Extract the [X, Y] coordinate from the center of the cell holding the provided text.  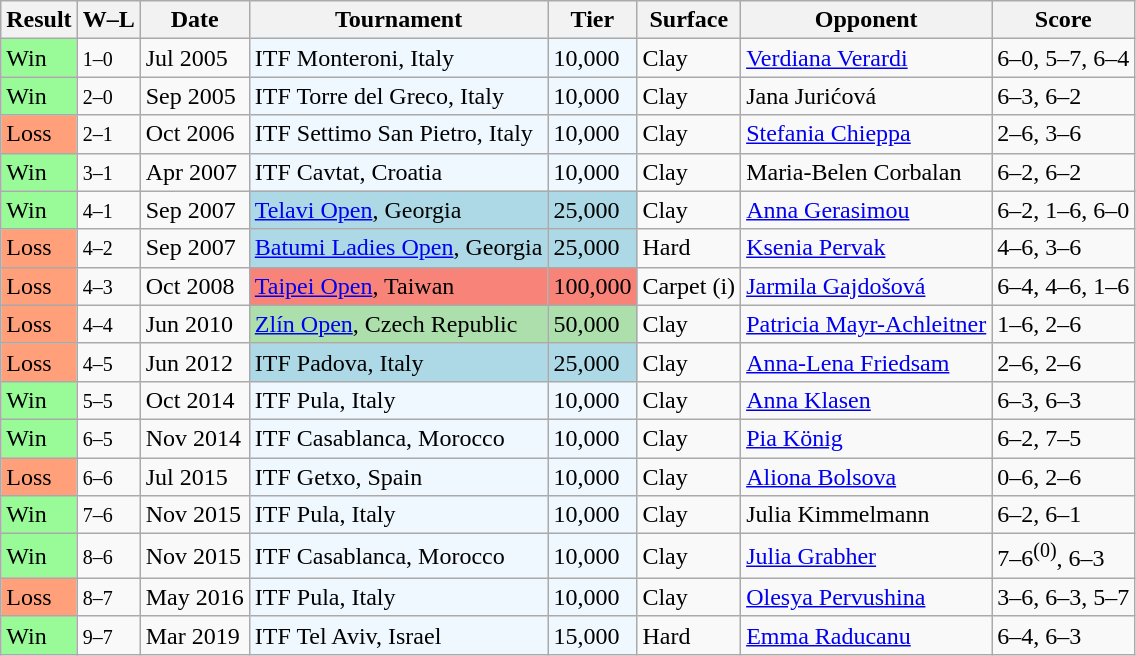
7–6(0), 6–3 [1064, 556]
6–4, 4–6, 1–6 [1064, 286]
Oct 2014 [194, 400]
Carpet (i) [689, 286]
8–7 [108, 597]
100,000 [592, 286]
Jun 2012 [194, 362]
Verdiana Verardi [866, 58]
Date [194, 20]
4–1 [108, 210]
Zlín Open, Czech Republic [398, 324]
Jana Jurićová [866, 96]
ITF Settimo San Pietro, Italy [398, 134]
4–6, 3–6 [1064, 248]
1–0 [108, 58]
2–6, 2–6 [1064, 362]
Jarmila Gajdošová [866, 286]
Apr 2007 [194, 172]
2–6, 3–6 [1064, 134]
2–1 [108, 134]
Score [1064, 20]
Jul 2005 [194, 58]
ITF Tel Aviv, Israel [398, 635]
6–2, 7–5 [1064, 438]
ITF Padova, Italy [398, 362]
Batumi Ladies Open, Georgia [398, 248]
Oct 2006 [194, 134]
Julia Kimmelmann [866, 515]
6–5 [108, 438]
6–2, 6–2 [1064, 172]
Sep 2005 [194, 96]
2–0 [108, 96]
Anna Klasen [866, 400]
Stefania Chieppa [866, 134]
6–3, 6–3 [1064, 400]
4–5 [108, 362]
7–6 [108, 515]
Nov 2014 [194, 438]
ITF Monteroni, Italy [398, 58]
Telavi Open, Georgia [398, 210]
4–4 [108, 324]
6–0, 5–7, 6–4 [1064, 58]
Julia Grabher [866, 556]
15,000 [592, 635]
Ksenia Pervak [866, 248]
W–L [108, 20]
Emma Raducanu [866, 635]
Taipei Open, Taiwan [398, 286]
6–2, 6–1 [1064, 515]
Aliona Bolsova [866, 477]
6–6 [108, 477]
Mar 2019 [194, 635]
Anna-Lena Friedsam [866, 362]
Tier [592, 20]
Surface [689, 20]
0–6, 2–6 [1064, 477]
5–5 [108, 400]
Jun 2010 [194, 324]
Patricia Mayr-Achleitner [866, 324]
Jul 2015 [194, 477]
ITF Torre del Greco, Italy [398, 96]
Maria-Belen Corbalan [866, 172]
ITF Cavtat, Croatia [398, 172]
Oct 2008 [194, 286]
ITF Getxo, Spain [398, 477]
1–6, 2–6 [1064, 324]
3–1 [108, 172]
Opponent [866, 20]
Anna Gerasimou [866, 210]
6–4, 6–3 [1064, 635]
3–6, 6–3, 5–7 [1064, 597]
8–6 [108, 556]
Olesya Pervushina [866, 597]
May 2016 [194, 597]
4–3 [108, 286]
Result [39, 20]
9–7 [108, 635]
6–3, 6–2 [1064, 96]
4–2 [108, 248]
Tournament [398, 20]
50,000 [592, 324]
Pia König [866, 438]
6–2, 1–6, 6–0 [1064, 210]
